From the cell containing the given text, extract its center point as (X, Y) coordinate. 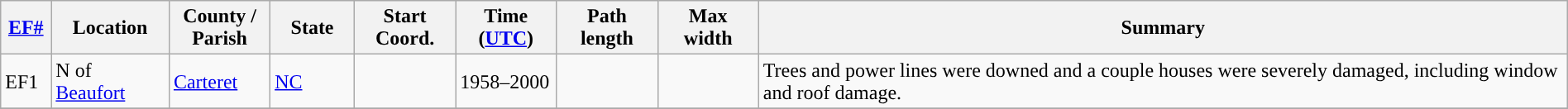
EF1 (26, 81)
EF# (26, 28)
N of Beaufort (111, 81)
Location (111, 28)
Start Coord. (404, 28)
1958–2000 (506, 81)
State (313, 28)
Carteret (219, 81)
Time (UTC) (506, 28)
NC (313, 81)
Summary (1163, 28)
Path length (607, 28)
Trees and power lines were downed and a couple houses were severely damaged, including window and roof damage. (1163, 81)
Max width (708, 28)
County / Parish (219, 28)
